Return (X, Y) of the center of cell containing provided text 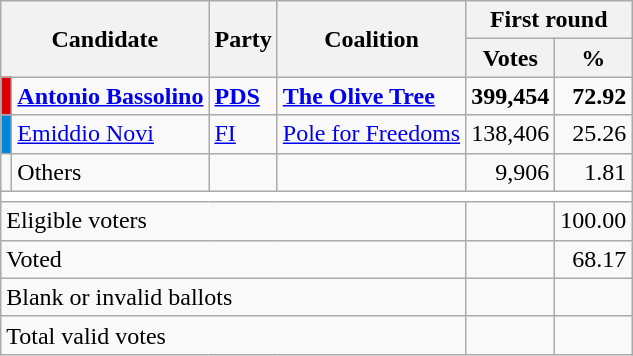
Candidate (105, 39)
The Olive Tree (371, 96)
FI (243, 134)
Coalition (371, 39)
Votes (510, 58)
72.92 (594, 96)
1.81 (594, 172)
Total valid votes (234, 335)
Voted (234, 259)
Blank or invalid ballots (234, 297)
100.00 (594, 221)
Pole for Freedoms (371, 134)
25.26 (594, 134)
9,906 (510, 172)
Antonio Bassolino (110, 96)
399,454 (510, 96)
138,406 (510, 134)
Others (110, 172)
Emiddio Novi (110, 134)
68.17 (594, 259)
First round (549, 20)
Party (243, 39)
% (594, 58)
Eligible voters (234, 221)
PDS (243, 96)
